Return (x, y) of the center of cell containing provided text 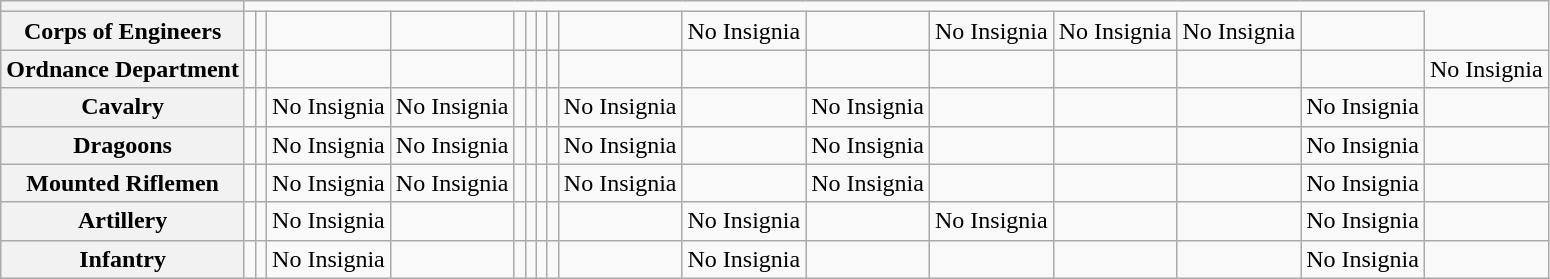
Dragoons (123, 145)
Artillery (123, 221)
Corps of Engineers (123, 31)
Infantry (123, 259)
Ordnance Department (123, 69)
Mounted Riflemen (123, 183)
Cavalry (123, 107)
